Detect which cell encompasses the target text, then output its [X, Y] center coordinate. 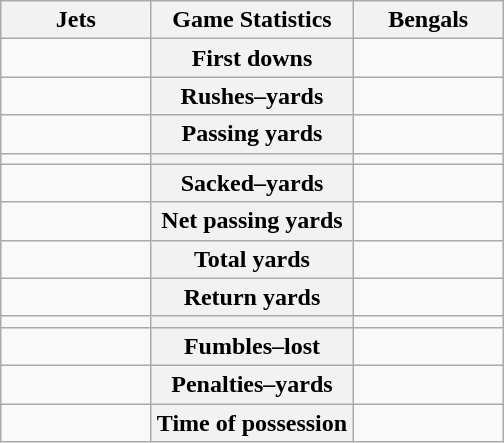
Sacked–yards [252, 183]
Game Statistics [252, 20]
Return yards [252, 297]
First downs [252, 58]
Penalties–yards [252, 384]
Jets [76, 20]
Passing yards [252, 134]
Total yards [252, 259]
Rushes–yards [252, 96]
Net passing yards [252, 221]
Time of possession [252, 423]
Fumbles–lost [252, 346]
Bengals [428, 20]
